For the text-containing cell, return its midpoint in [X, Y] coordinate format. 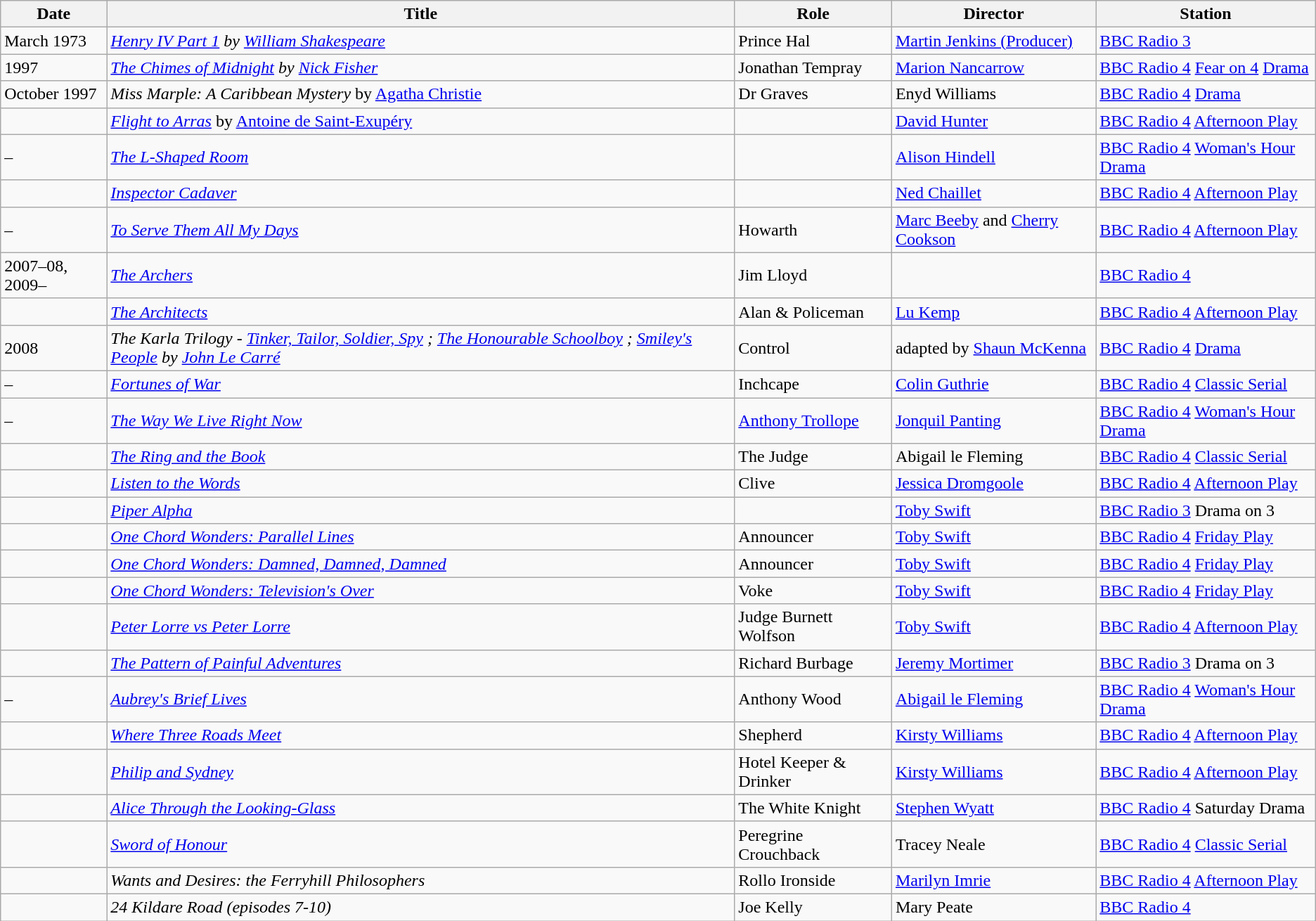
Sword of Honour [420, 844]
One Chord Wonders: Damned, Damned, Damned [420, 564]
Voke [813, 591]
Inspector Cadaver [420, 193]
Ned Chaillet [993, 193]
Peregrine Crouchback [813, 844]
Jessica Dromgoole [993, 484]
Flight to Arras by Antoine de Saint-Exupéry [420, 121]
Alison Hindell [993, 157]
The Architects [420, 311]
Howarth [813, 229]
Control [813, 347]
Lu Kemp [993, 311]
Hotel Keeper & Drinker [813, 772]
March 1973 [53, 41]
Marc Beeby and Cherry Cookson [993, 229]
The Pattern of Painful Adventures [420, 663]
Jonquil Panting [993, 420]
David Hunter [993, 121]
The L-Shaped Room [420, 157]
Jonathan Tempray [813, 67]
Jim Lloyd [813, 276]
Miss Marple: A Caribbean Mystery by Agatha Christie [420, 94]
Marion Nancarrow [993, 67]
To Serve Them All My Days [420, 229]
October 1997 [53, 94]
Date [53, 14]
One Chord Wonders: Television's Over [420, 591]
The Ring and the Book [420, 457]
Clive [813, 484]
Aubrey's Brief Lives [420, 699]
Piper Alpha [420, 510]
Rollo Ironside [813, 880]
BBC Radio 4 Fear on 4 Drama [1206, 67]
Station [1206, 14]
Mary Peate [993, 907]
Anthony Wood [813, 699]
The Archers [420, 276]
Judge Burnett Wolfson [813, 627]
Fortunes of War [420, 384]
The Chimes of Midnight by Nick Fisher [420, 67]
Wants and Desires: the Ferryhill Philosophers [420, 880]
BBC Radio 4 Saturday Drama [1206, 808]
Jeremy Mortimer [993, 663]
adapted by Shaun McKenna [993, 347]
Alice Through the Looking-Glass [420, 808]
Where Three Roads Meet [420, 735]
Joe Kelly [813, 907]
Marilyn Imrie [993, 880]
2008 [53, 347]
Listen to the Words [420, 484]
Martin Jenkins (Producer) [993, 41]
Richard Burbage [813, 663]
The Way We Live Right Now [420, 420]
2007–08, 2009– [53, 276]
Enyd Williams [993, 94]
Shepherd [813, 735]
Title [420, 14]
The Judge [813, 457]
Anthony Trollope [813, 420]
Henry IV Part 1 by William Shakespeare [420, 41]
Peter Lorre vs Peter Lorre [420, 627]
Director [993, 14]
One Chord Wonders: Parallel Lines [420, 537]
Role [813, 14]
Tracey Neale [993, 844]
The White Knight [813, 808]
Stephen Wyatt [993, 808]
1997 [53, 67]
Alan & Policeman [813, 311]
BBC Radio 3 [1206, 41]
Philip and Sydney [420, 772]
Inchcape [813, 384]
Prince Hal [813, 41]
Colin Guthrie [993, 384]
Dr Graves [813, 94]
24 Kildare Road (episodes 7-10) [420, 907]
The Karla Trilogy - Tinker, Tailor, Soldier, Spy ; The Honourable Schoolboy ; Smiley's People by John Le Carré [420, 347]
